Return the (X, Y) coordinate for the center point of the cell that contains the specified text.  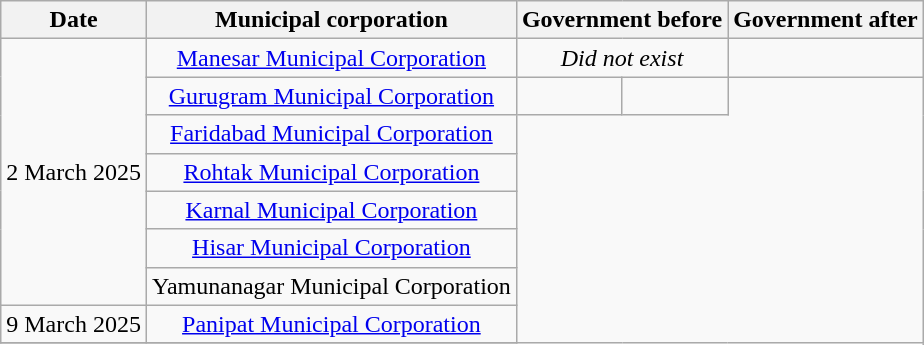
Municipal corporation (331, 20)
2 March 2025 (74, 172)
Hisar Municipal Corporation (331, 248)
Faridabad Municipal Corporation (331, 134)
9 March 2025 (74, 324)
Panipat Municipal Corporation (331, 324)
Did not exist (622, 58)
Date (74, 20)
Manesar Municipal Corporation (331, 58)
Yamunanagar Municipal Corporation (331, 286)
Gurugram Municipal Corporation (331, 96)
Karnal Municipal Corporation (331, 210)
Government before (622, 20)
Government after (826, 20)
Rohtak Municipal Corporation (331, 172)
